Capture the cell that displays the provided text and extract its [X, Y] central coordinate. 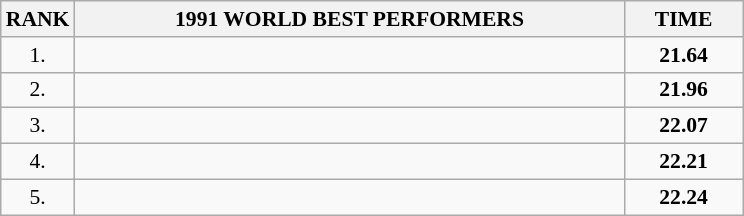
5. [38, 197]
21.64 [684, 55]
TIME [684, 19]
2. [38, 90]
1991 WORLD BEST PERFORMERS [349, 19]
RANK [38, 19]
21.96 [684, 90]
4. [38, 162]
22.24 [684, 197]
22.07 [684, 126]
1. [38, 55]
22.21 [684, 162]
3. [38, 126]
